Locate the cell with the specified text and output its (x, y) center coordinate. 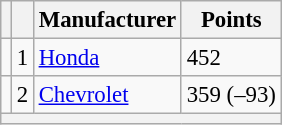
1 (22, 58)
359 (–93) (231, 95)
Honda (107, 58)
Manufacturer (107, 20)
2 (22, 95)
452 (231, 58)
Points (231, 20)
Chevrolet (107, 95)
